Extract the [X, Y] coordinate from the center of the cell holding the provided text.  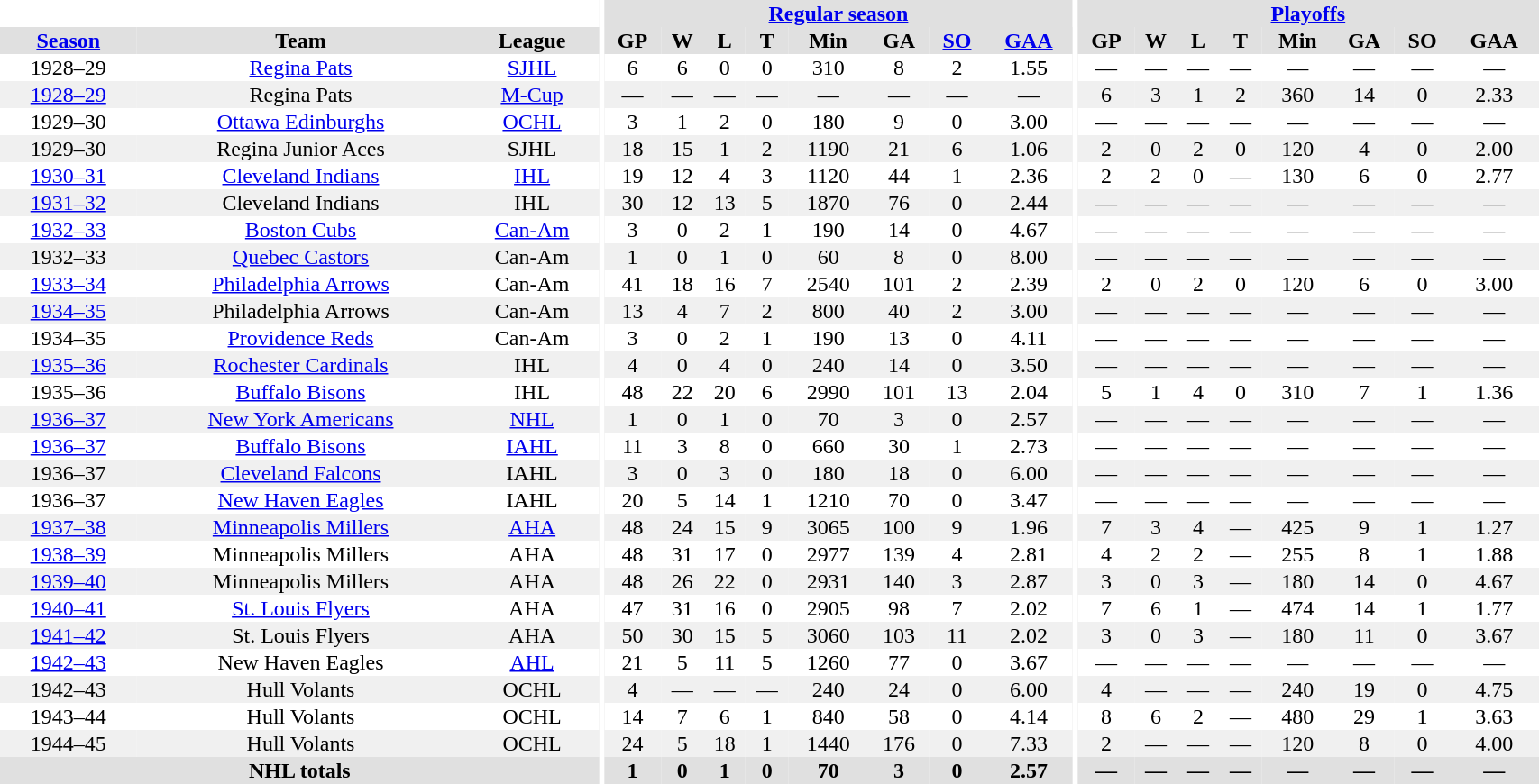
360 [1298, 95]
140 [899, 581]
1.96 [1029, 527]
1931–32 [69, 203]
58 [899, 716]
255 [1298, 554]
2.33 [1494, 95]
2990 [828, 392]
1.88 [1494, 554]
1870 [828, 203]
480 [1298, 716]
2.87 [1029, 581]
Regular season [838, 14]
Rochester Cardinals [301, 365]
1943–44 [69, 716]
130 [1298, 176]
Quebec Castors [301, 257]
NHL [532, 419]
139 [899, 554]
840 [828, 716]
1.06 [1029, 149]
AHL [532, 662]
4.14 [1029, 716]
1933–34 [69, 284]
Cleveland Falcons [301, 473]
4.11 [1029, 338]
3.47 [1029, 500]
2.81 [1029, 554]
1.36 [1494, 392]
1937–38 [69, 527]
8.00 [1029, 257]
425 [1298, 527]
40 [899, 311]
76 [899, 203]
2.39 [1029, 284]
1.27 [1494, 527]
77 [899, 662]
2.36 [1029, 176]
1210 [828, 500]
League [532, 41]
Providence Reds [301, 338]
41 [633, 284]
50 [633, 635]
Regina Junior Aces [301, 149]
98 [899, 608]
1.55 [1029, 68]
660 [828, 446]
60 [828, 257]
44 [899, 176]
Playoffs [1307, 14]
1120 [828, 176]
26 [682, 581]
3.63 [1494, 716]
New York Americans [301, 419]
M-Cup [532, 95]
1941–42 [69, 635]
1940–41 [69, 608]
2.00 [1494, 149]
2.04 [1029, 392]
17 [725, 554]
29 [1364, 716]
1930–31 [69, 176]
Season [69, 41]
1440 [828, 743]
2977 [828, 554]
1260 [828, 662]
474 [1298, 608]
7.33 [1029, 743]
3060 [828, 635]
100 [899, 527]
Team [301, 41]
4.00 [1494, 743]
Boston Cubs [301, 230]
2931 [828, 581]
2540 [828, 284]
1190 [828, 149]
2905 [828, 608]
1944–45 [69, 743]
Ottawa Edinburghs [301, 122]
4.75 [1494, 689]
2.77 [1494, 176]
NHL totals [299, 770]
1938–39 [69, 554]
2.44 [1029, 203]
47 [633, 608]
2.73 [1029, 446]
800 [828, 311]
1.77 [1494, 608]
3.50 [1029, 365]
103 [899, 635]
3065 [828, 527]
176 [899, 743]
1939–40 [69, 581]
